Search for the cell housing the specified text and yield its [X, Y] center coordinate. 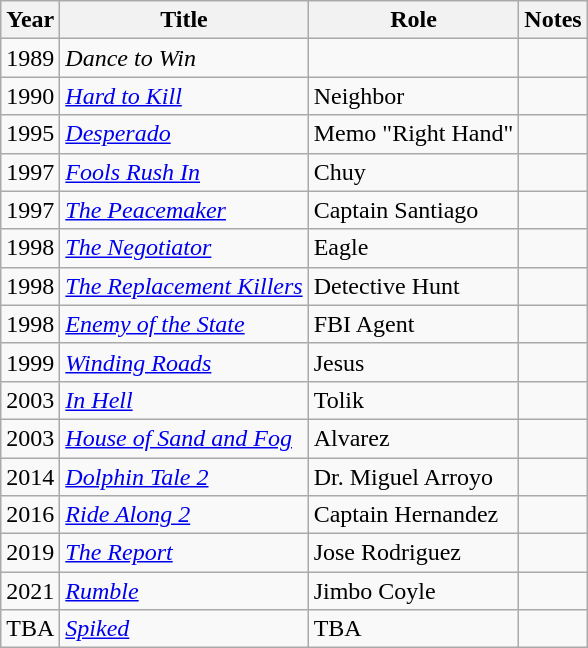
2014 [30, 477]
2016 [30, 515]
The Replacement Killers [184, 286]
The Peacemaker [184, 210]
Rumble [184, 591]
Title [184, 20]
Enemy of the State [184, 324]
Spiked [184, 629]
Year [30, 20]
Fools Rush In [184, 172]
Eagle [414, 248]
1995 [30, 134]
Jesus [414, 362]
Dr. Miguel Arroyo [414, 477]
FBI Agent [414, 324]
Dance to Win [184, 58]
Jose Rodriguez [414, 553]
Winding Roads [184, 362]
Memo "Right Hand" [414, 134]
1999 [30, 362]
Hard to Kill [184, 96]
Role [414, 20]
The Negotiator [184, 248]
1989 [30, 58]
Alvarez [414, 438]
Captain Hernandez [414, 515]
Tolik [414, 400]
Detective Hunt [414, 286]
Dolphin Tale 2 [184, 477]
Jimbo Coyle [414, 591]
Desperado [184, 134]
Captain Santiago [414, 210]
In Hell [184, 400]
Ride Along 2 [184, 515]
Neighbor [414, 96]
2021 [30, 591]
1990 [30, 96]
House of Sand and Fog [184, 438]
Notes [553, 20]
2019 [30, 553]
Chuy [414, 172]
The Report [184, 553]
